Detect which cell encompasses the target text, then output its [X, Y] center coordinate. 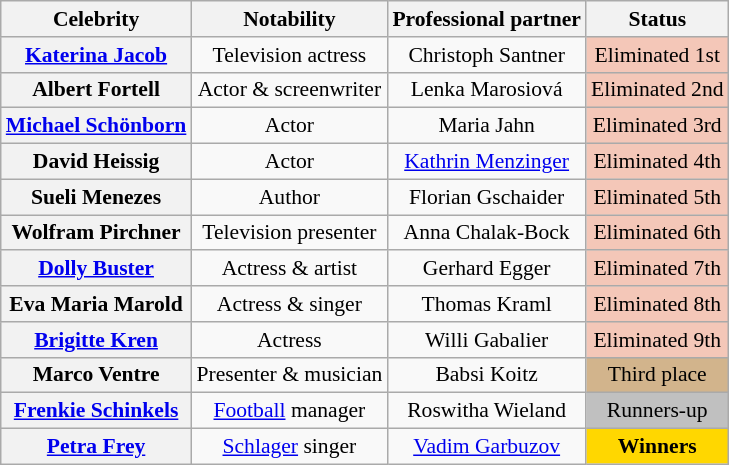
Schlager singer [289, 447]
Celebrity [96, 19]
Third place [658, 375]
Notability [289, 19]
Professional partner [486, 19]
Actress & singer [289, 304]
Roswitha Wieland [486, 411]
Brigitte Kren [96, 340]
Gerhard Egger [486, 269]
Willi Gabalier [486, 340]
Television actress [289, 55]
Michael Schönborn [96, 126]
Winners [658, 447]
Presenter & musician [289, 375]
Actor & screenwriter [289, 90]
Lenka Marosiová [486, 90]
Wolfram Pirchner [96, 233]
Eliminated 6th [658, 233]
Marco Ventre [96, 375]
Katerina Jacob [96, 55]
Vadim Garbuzov [486, 447]
Anna Chalak-Bock [486, 233]
Eliminated 1st [658, 55]
Eva Maria Marold [96, 304]
Eliminated 8th [658, 304]
Albert Fortell [96, 90]
Sueli Menezes [96, 197]
Football manager [289, 411]
Frenkie Schinkels [96, 411]
Petra Frey [96, 447]
Television presenter [289, 233]
Eliminated 5th [658, 197]
Florian Gschaider [486, 197]
Actress & artist [289, 269]
Status [658, 19]
David Heissig [96, 162]
Author [289, 197]
Christoph Santner [486, 55]
Actress [289, 340]
Kathrin Menzinger [486, 162]
Maria Jahn [486, 126]
Eliminated 7th [658, 269]
Eliminated 9th [658, 340]
Babsi Koitz [486, 375]
Eliminated 2nd [658, 90]
Eliminated 4th [658, 162]
Runners-up [658, 411]
Thomas Kraml [486, 304]
Eliminated 3rd [658, 126]
Dolly Buster [96, 269]
